Locate the cell with the specified text and output its [X, Y] center coordinate. 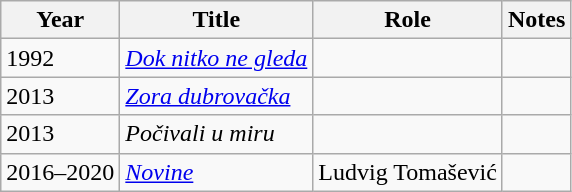
Zora dubrovačka [216, 96]
Novine [216, 172]
Dok nitko ne gleda [216, 58]
Year [60, 20]
Ludvig Tomašević [408, 172]
Role [408, 20]
2016–2020 [60, 172]
1992 [60, 58]
Notes [536, 20]
Počivali u miru [216, 134]
Title [216, 20]
